From the cell containing the given text, extract its center point as [X, Y] coordinate. 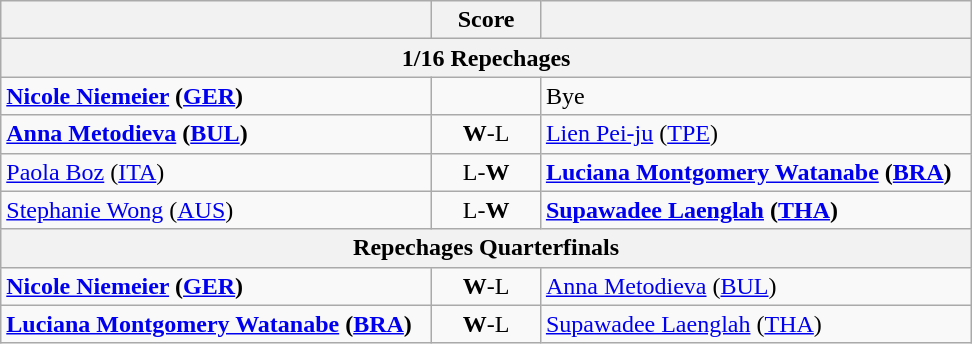
Paola Boz (ITA) [216, 172]
1/16 Repechages [486, 58]
Score [486, 20]
Repechages Quarterfinals [486, 248]
Bye [756, 96]
Stephanie Wong (AUS) [216, 210]
Lien Pei-ju (TPE) [756, 134]
